Detect which cell encompasses the target text, then output its (x, y) center coordinate. 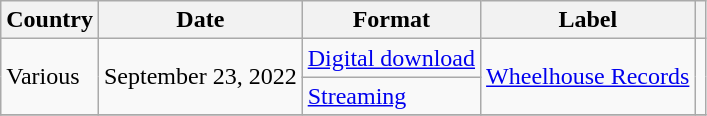
Various (50, 77)
Streaming (391, 96)
Country (50, 20)
Wheelhouse Records (588, 77)
Digital download (391, 58)
Label (588, 20)
Date (200, 20)
Format (391, 20)
September 23, 2022 (200, 77)
